Return [X, Y] of the center of cell containing provided text 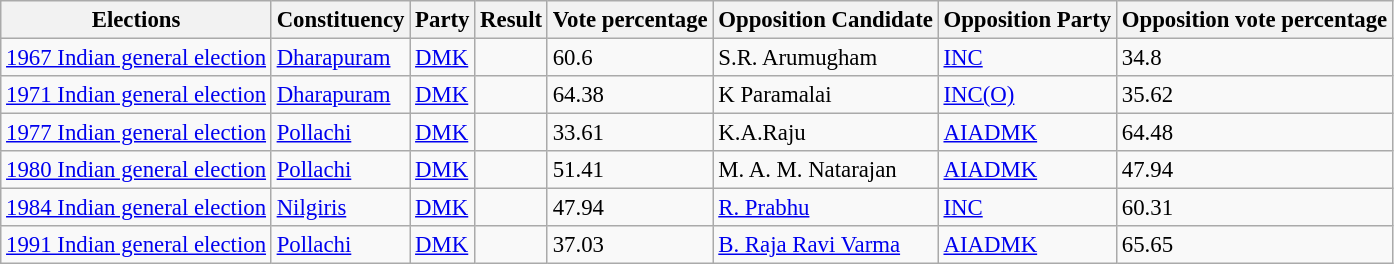
1967 Indian general election [136, 58]
Nilgiris [340, 208]
K.A.Raju [826, 133]
51.41 [630, 170]
65.65 [1254, 245]
Opposition Candidate [826, 20]
Elections [136, 20]
INC(O) [1027, 95]
R. Prabhu [826, 208]
Constituency [340, 20]
33.61 [630, 133]
1980 Indian general election [136, 170]
S.R. Arumugham [826, 58]
35.62 [1254, 95]
Vote percentage [630, 20]
K Paramalai [826, 95]
1984 Indian general election [136, 208]
Opposition vote percentage [1254, 20]
37.03 [630, 245]
60.31 [1254, 208]
64.38 [630, 95]
1977 Indian general election [136, 133]
B. Raja Ravi Varma [826, 245]
1991 Indian general election [136, 245]
Party [442, 20]
64.48 [1254, 133]
Opposition Party [1027, 20]
1971 Indian general election [136, 95]
Result [512, 20]
34.8 [1254, 58]
M. A. M. Natarajan [826, 170]
60.6 [630, 58]
